For the text-containing cell, return its midpoint in [x, y] coordinate format. 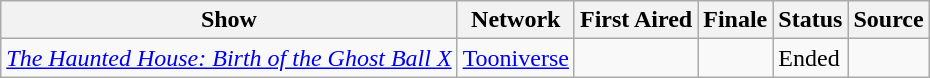
Show [229, 20]
The Haunted House: Birth of the Ghost Ball X [229, 58]
Finale [736, 20]
Ended [810, 58]
Source [888, 20]
Status [810, 20]
First Aired [636, 20]
Network [516, 20]
Tooniverse [516, 58]
